Return the [X, Y] coordinate for the center point of the cell that contains the specified text.  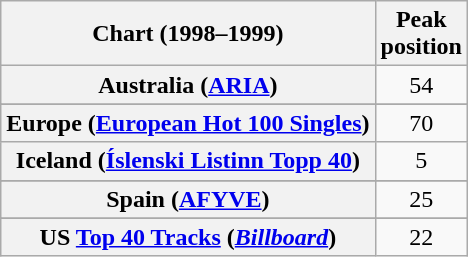
Iceland (Íslenski Listinn Topp 40) [188, 161]
25 [421, 199]
5 [421, 161]
70 [421, 123]
54 [421, 85]
Spain (AFYVE) [188, 199]
Australia (ARIA) [188, 85]
Peakposition [421, 34]
Chart (1998–1999) [188, 34]
US Top 40 Tracks (Billboard) [188, 237]
22 [421, 237]
Europe (European Hot 100 Singles) [188, 123]
